Output the [X, Y] coordinate of the center of the cell containing the given text.  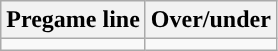
Over/under [210, 20]
Pregame line [74, 20]
